Search for the cell housing the specified text and yield its (x, y) center coordinate. 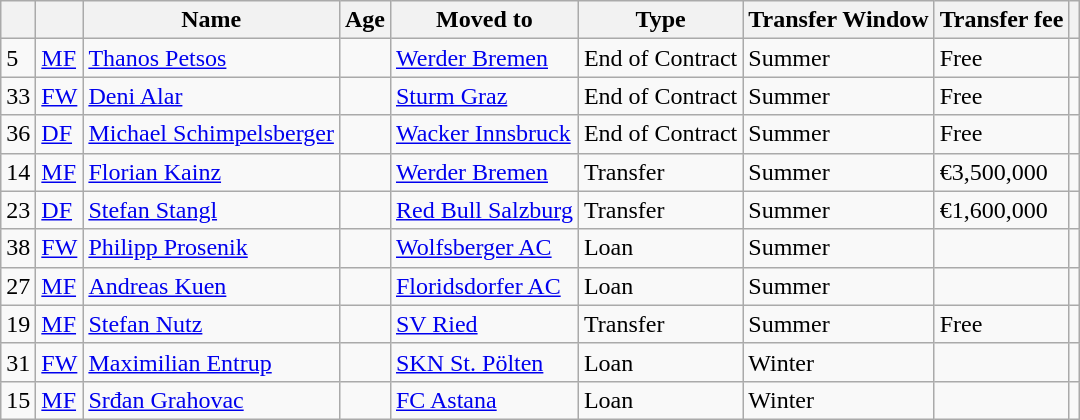
Michael Schimpelsberger (212, 134)
Wacker Innsbruck (484, 134)
33 (18, 96)
FC Astana (484, 400)
Stefan Stangl (212, 210)
36 (18, 134)
Floridsdorfer AC (484, 286)
27 (18, 286)
Sturm Graz (484, 96)
Florian Kainz (212, 172)
15 (18, 400)
38 (18, 248)
Red Bull Salzburg (484, 210)
Type (660, 20)
Stefan Nutz (212, 324)
Transfer fee (1002, 20)
19 (18, 324)
€1,600,000 (1002, 210)
Philipp Prosenik (212, 248)
Andreas Kuen (212, 286)
Deni Alar (212, 96)
Age (364, 20)
5 (18, 58)
Moved to (484, 20)
€3,500,000 (1002, 172)
SKN St. Pölten (484, 362)
23 (18, 210)
31 (18, 362)
SV Ried (484, 324)
Wolfsberger AC (484, 248)
14 (18, 172)
Thanos Petsos (212, 58)
Srđan Grahovac (212, 400)
Maximilian Entrup (212, 362)
Transfer Window (838, 20)
Name (212, 20)
